Identify which cell holds the provided text, then report its (X, Y) central coordinate. 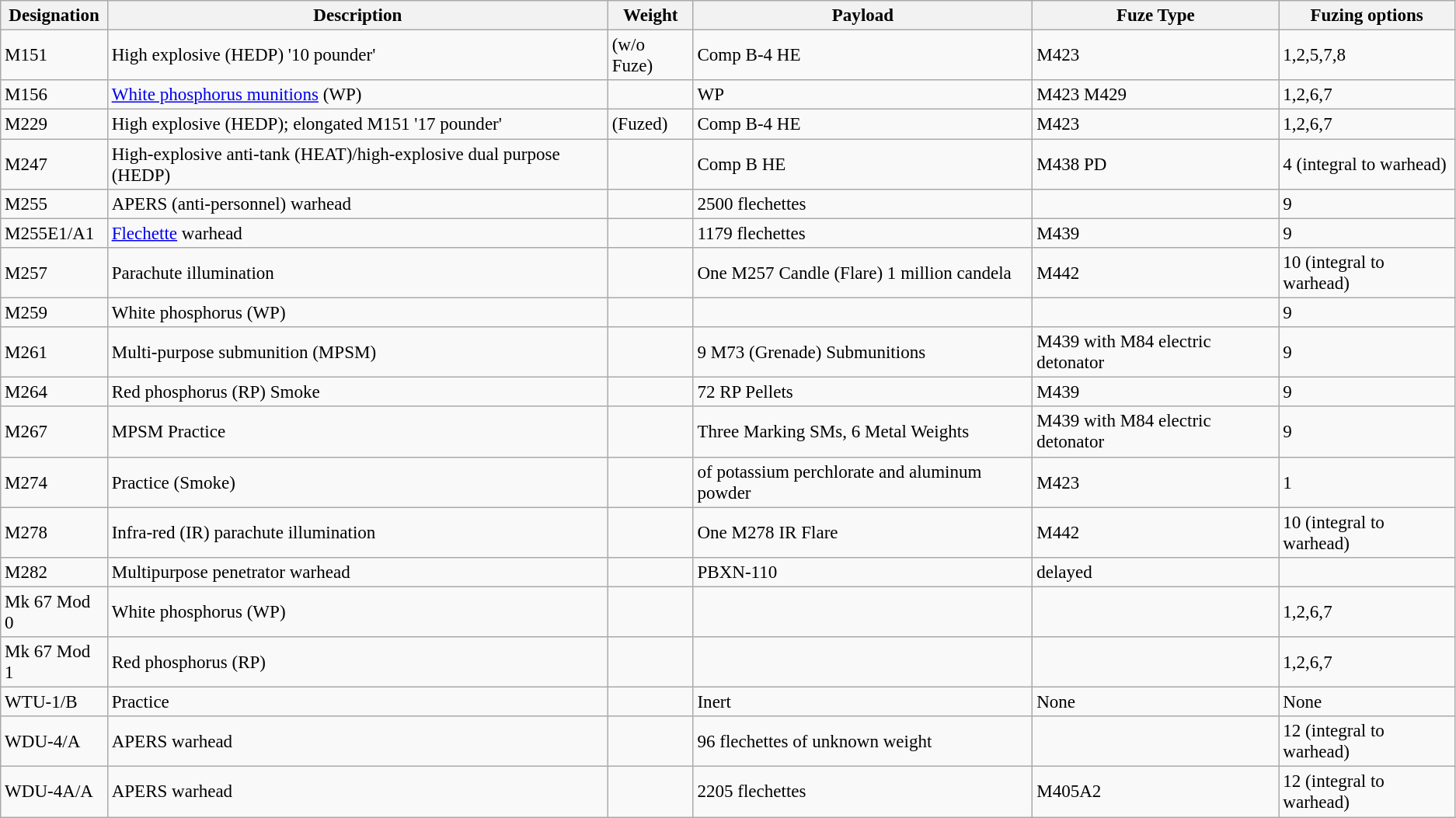
M274 (54, 482)
Red phosphorus (RP) (357, 662)
of potassium perchlorate and aluminum powder (862, 482)
White phosphorus munitions (WP) (357, 95)
M255E1/A1 (54, 233)
Practice (Smoke) (357, 482)
9 M73 (Grenade) Submunitions (862, 353)
High explosive (HEDP) '10 pounder' (357, 56)
Infra-red (IR) parachute illumination (357, 533)
Inert (862, 702)
Mk 67 Mod 0 (54, 612)
Flechette warhead (357, 233)
4 (integral to warhead) (1367, 165)
1179 flechettes (862, 233)
1 (1367, 482)
1,2,5,7,8 (1367, 56)
Mk 67 Mod 1 (54, 662)
Practice (357, 702)
WP (862, 95)
M282 (54, 573)
M229 (54, 124)
M257 (54, 273)
M438 PD (1156, 165)
PBXN-110 (862, 573)
M156 (54, 95)
Weight (650, 16)
M247 (54, 165)
Comp B HE (862, 165)
WDU-4A/A (54, 792)
Multi-purpose submunition (MPSM) (357, 353)
M278 (54, 533)
2205 flechettes (862, 792)
WDU-4/A (54, 741)
One M278 IR Flare (862, 533)
Three Marking SMs, 6 Metal Weights (862, 432)
M255 (54, 204)
High-explosive anti-tank (HEAT)/high-explosive dual purpose (HEDP) (357, 165)
MPSM Practice (357, 432)
Payload (862, 16)
Multipurpose penetrator warhead (357, 573)
Fuzing options (1367, 16)
M405A2 (1156, 792)
delayed (1156, 573)
72 RP Pellets (862, 392)
Designation (54, 16)
M267 (54, 432)
Fuze Type (1156, 16)
96 flechettes of unknown weight (862, 741)
Description (357, 16)
M261 (54, 353)
Red phosphorus (RP) Smoke (357, 392)
(w/o Fuze) (650, 56)
(Fuzed) (650, 124)
2500 flechettes (862, 204)
M259 (54, 313)
M264 (54, 392)
One M257 Candle (Flare) 1 million candela (862, 273)
WTU-1/B (54, 702)
APERS (anti-personnel) warhead (357, 204)
Parachute illumination (357, 273)
High explosive (HEDP); elongated M151 '17 pounder' (357, 124)
M151 (54, 56)
M423 M429 (1156, 95)
